From the cell containing the given text, extract its center point as [X, Y] coordinate. 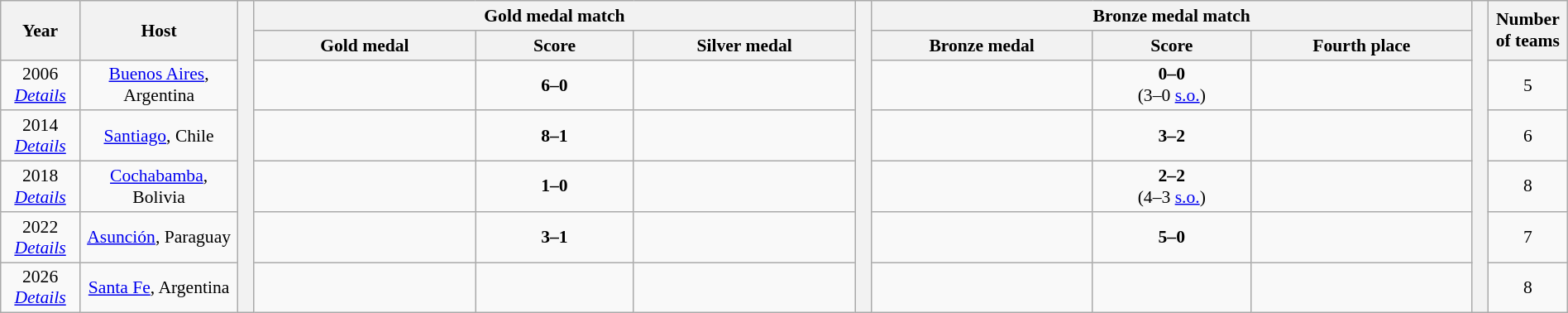
0–0(3–0 s.o.) [1171, 84]
2014 Details [41, 136]
Asunción, Paraguay [159, 237]
2022Details [41, 237]
2–2(4–3 s.o.) [1171, 187]
Cochabamba, Bolivia [159, 187]
6 [1527, 136]
2006 Details [41, 84]
Number of teams [1527, 30]
2018 Details [41, 187]
5–0 [1171, 237]
Santiago, Chile [159, 136]
Host [159, 30]
3–2 [1171, 136]
Santa Fe, Argentina [159, 288]
Gold medal match [554, 16]
3–1 [554, 237]
Buenos Aires, Argentina [159, 84]
Bronze medal [982, 46]
1–0 [554, 187]
Fourth place [1361, 46]
6–0 [554, 84]
Bronze medal match [1171, 16]
5 [1527, 84]
Gold medal [365, 46]
2026Details [41, 288]
Year [41, 30]
Silver medal [744, 46]
7 [1527, 237]
8–1 [554, 136]
